Identify which cell holds the provided text, then report its (X, Y) central coordinate. 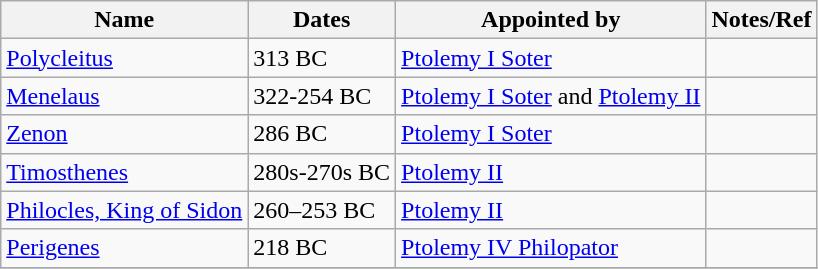
Notes/Ref (762, 20)
Perigenes (124, 248)
260–253 BC (322, 210)
Appointed by (551, 20)
280s-270s BC (322, 172)
Ptolemy I Soter and Ptolemy II (551, 96)
Menelaus (124, 96)
Philocles, King of Sidon (124, 210)
313 BC (322, 58)
Timosthenes (124, 172)
Dates (322, 20)
286 BC (322, 134)
Ptolemy IV Philopator (551, 248)
Polycleitus (124, 58)
Zenon (124, 134)
Name (124, 20)
322-254 BC (322, 96)
218 BC (322, 248)
